Find where the given text appears and provide that cell's center as [x, y] coordinate. 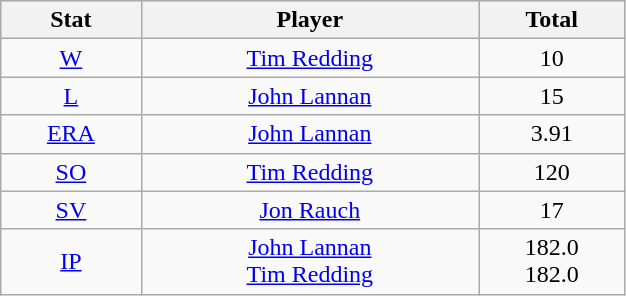
IP [71, 262]
3.91 [552, 134]
182.0182.0 [552, 262]
17 [552, 210]
SV [71, 210]
Player [310, 20]
John LannanTim Redding [310, 262]
15 [552, 96]
Total [552, 20]
Jon Rauch [310, 210]
Stat [71, 20]
ERA [71, 134]
SO [71, 172]
120 [552, 172]
L [71, 96]
10 [552, 58]
W [71, 58]
